Determine the [x, y] coordinate at the center of the cell enclosing the given text.  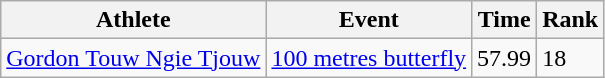
57.99 [504, 58]
Time [504, 20]
Gordon Touw Ngie Tjouw [134, 58]
Event [369, 20]
Rank [570, 20]
18 [570, 58]
Athlete [134, 20]
100 metres butterfly [369, 58]
